Return the [X, Y] coordinate for the center point of the cell that contains the specified text.  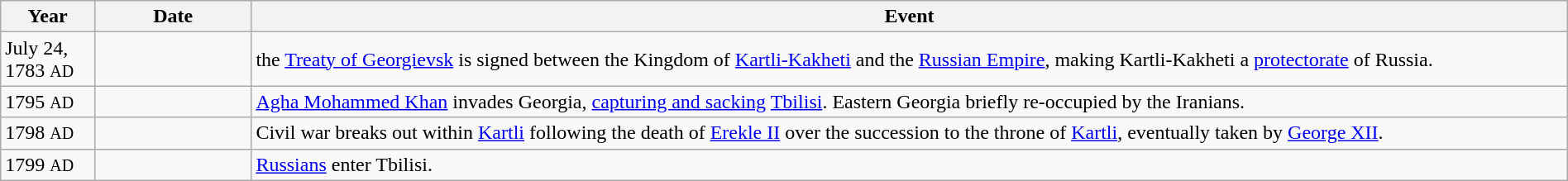
Russians enter Tbilisi. [910, 164]
Year [48, 17]
Agha Mohammed Khan invades Georgia, capturing and sacking Tbilisi. Eastern Georgia briefly re-occupied by the Iranians. [910, 102]
1799 AD [48, 164]
July 24, 1783 AD [48, 60]
the Treaty of Georgievsk is signed between the Kingdom of Kartli-Kakheti and the Russian Empire, making Kartli-Kakheti a protectorate of Russia. [910, 60]
Civil war breaks out within Kartli following the death of Erekle II over the succession to the throne of Kartli, eventually taken by George XII. [910, 133]
1795 AD [48, 102]
Date [172, 17]
1798 AD [48, 133]
Event [910, 17]
